Detect which cell encompasses the target text, then output its [X, Y] center coordinate. 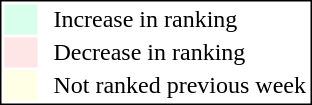
Increase in ranking [180, 19]
Decrease in ranking [180, 53]
Not ranked previous week [180, 85]
